From the cell containing the given text, extract its center point as [x, y] coordinate. 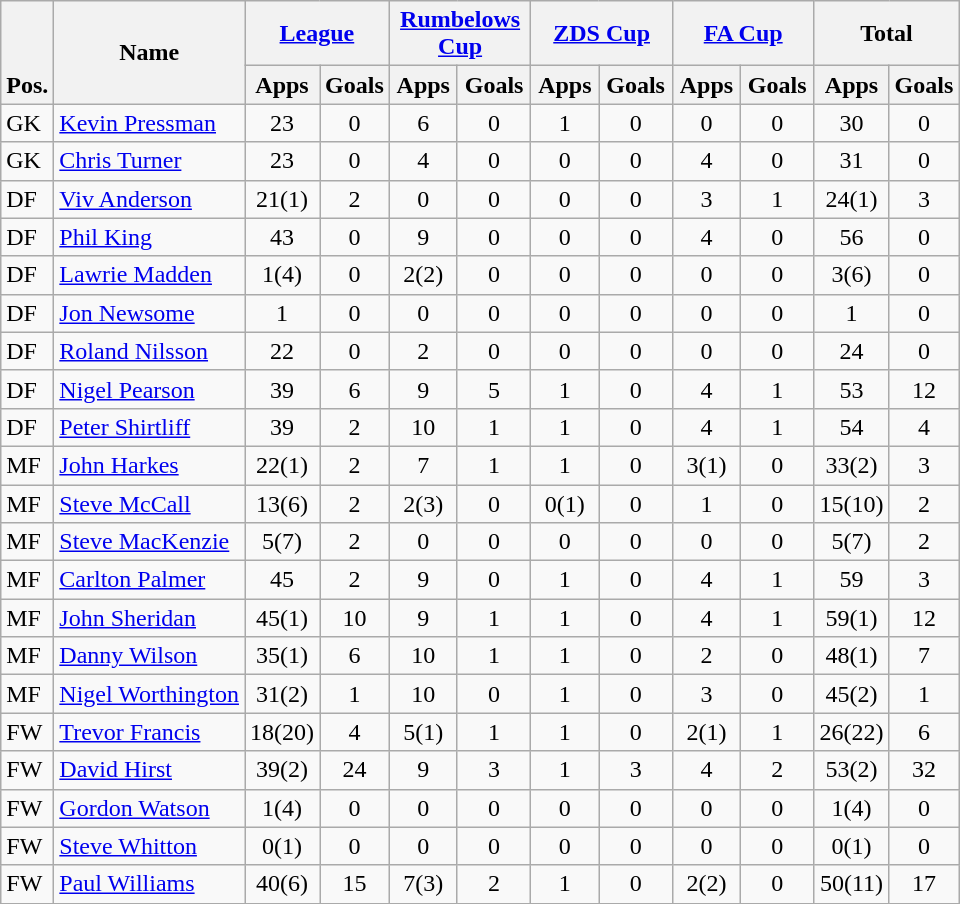
FA Cup [743, 34]
18(20) [282, 732]
Pos. [28, 52]
15 [355, 884]
John Sheridan [150, 618]
Gordon Watson [150, 808]
Steve MacKenzie [150, 542]
Steve McCall [150, 503]
32 [924, 770]
Roland Nilsson [150, 351]
54 [852, 427]
Jon Newsome [150, 313]
31(2) [282, 694]
3(6) [852, 275]
Carlton Palmer [150, 580]
40(6) [282, 884]
26(22) [852, 732]
Trevor Francis [150, 732]
45(1) [282, 618]
15(10) [852, 503]
35(1) [282, 656]
Paul Williams [150, 884]
Nigel Worthington [150, 694]
3(1) [706, 465]
56 [852, 237]
21(1) [282, 199]
2(1) [706, 732]
John Harkes [150, 465]
David Hirst [150, 770]
50(11) [852, 884]
2(3) [423, 503]
59(1) [852, 618]
Lawrie Madden [150, 275]
39(2) [282, 770]
Danny Wilson [150, 656]
13(6) [282, 503]
53 [852, 389]
Steve Whitton [150, 846]
31 [852, 161]
League [316, 34]
43 [282, 237]
24(1) [852, 199]
17 [924, 884]
ZDS Cup [602, 34]
22(1) [282, 465]
Nigel Pearson [150, 389]
Chris Turner [150, 161]
5(1) [423, 732]
Total [886, 34]
33(2) [852, 465]
Rumbelows Cup [460, 34]
45 [282, 580]
7(3) [423, 884]
Viv Anderson [150, 199]
30 [852, 123]
Kevin Pressman [150, 123]
48(1) [852, 656]
22 [282, 351]
59 [852, 580]
Peter Shirtliff [150, 427]
5 [494, 389]
53(2) [852, 770]
Name [150, 52]
45(2) [852, 694]
Phil King [150, 237]
